For the text-containing cell, return its midpoint in (x, y) coordinate format. 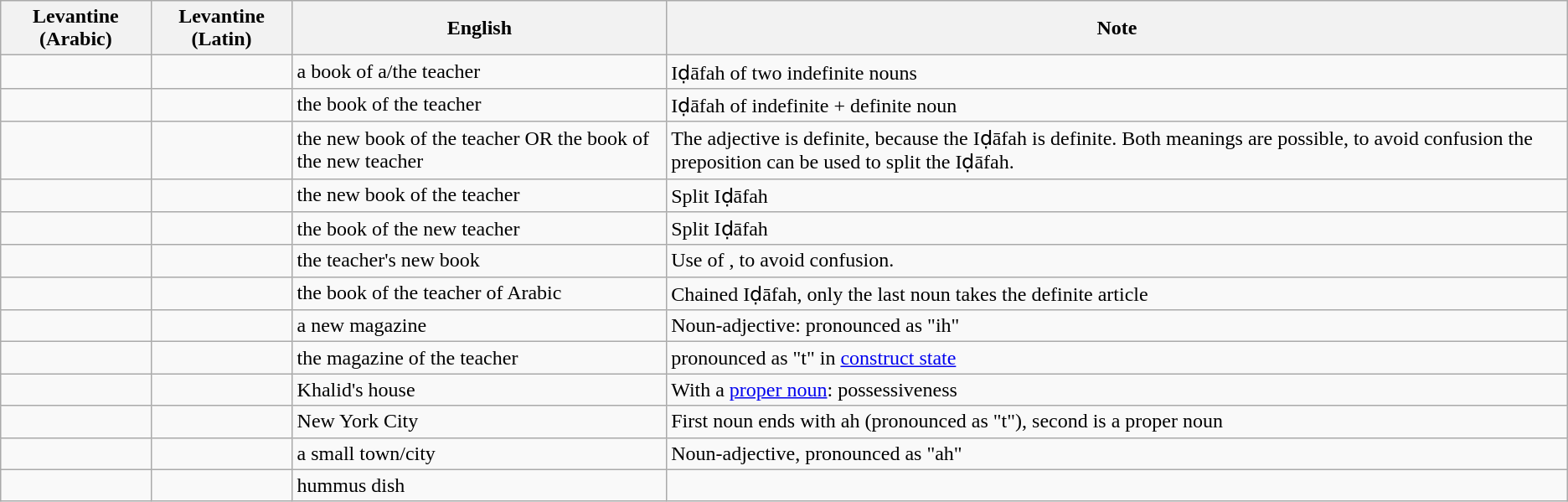
the new book of the teacher (479, 195)
a small town/city (479, 453)
the book of the teacher of Arabic (479, 293)
a book of a/the teacher (479, 72)
English (479, 28)
Khalid's house (479, 390)
Noun-adjective, pronounced as "ah" (1117, 453)
the new book of the teacher OR the book of the new teacher (479, 150)
Use of , to avoid confusion. (1117, 261)
the book of the teacher (479, 105)
Note (1117, 28)
Iḍāfah of indefinite + definite noun (1117, 105)
the teacher's new book (479, 261)
New York City (479, 422)
pronounced as "t" in construct state (1117, 358)
Noun-adjective: pronounced as "ih" (1117, 326)
hummus dish (479, 485)
Levantine (Arabic) (75, 28)
Iḍāfah of two indefinite nouns (1117, 72)
With a proper noun: possessiveness (1117, 390)
a new magazine (479, 326)
Levantine (Latin) (221, 28)
the magazine of the teacher (479, 358)
Chained Iḍāfah, only the last noun takes the definite article (1117, 293)
First noun ends with ah (pronounced as "t"), second is a proper noun (1117, 422)
the book of the new teacher (479, 229)
